Return the (x, y) coordinate for the center point of the cell that contains the specified text.  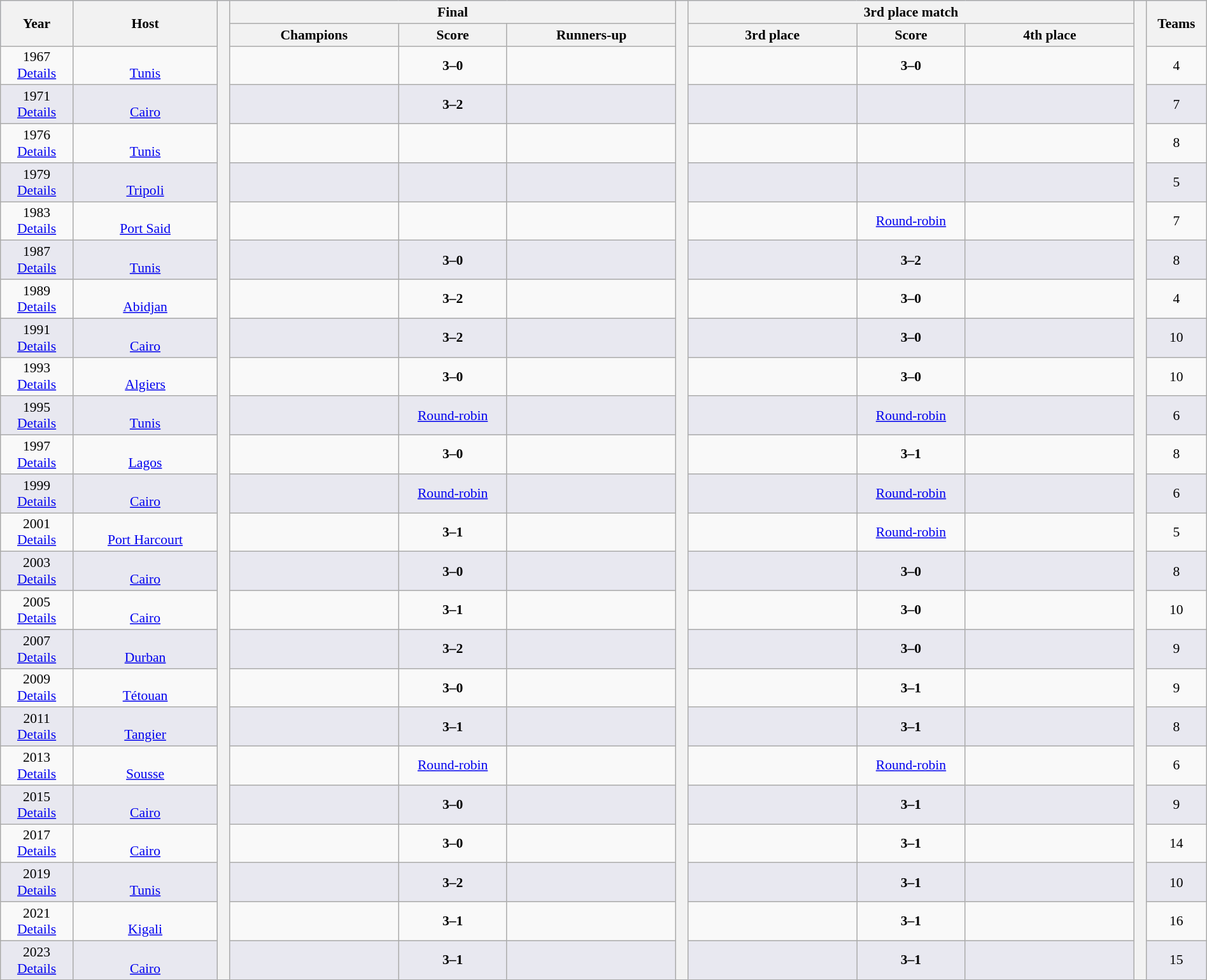
Champions (314, 35)
1993Details (37, 377)
Abidjan (145, 299)
2003Details (37, 571)
Year (37, 23)
2019Details (37, 882)
1967Details (37, 65)
2009Details (37, 687)
1971Details (37, 104)
Port Said (145, 221)
Runners-up (591, 35)
1991Details (37, 337)
2005Details (37, 610)
Port Harcourt (145, 532)
2011Details (37, 727)
1979Details (37, 182)
Tétouan (145, 687)
2015Details (37, 804)
2017Details (37, 844)
2023Details (37, 960)
1983Details (37, 221)
Host (145, 23)
Teams (1176, 23)
1997Details (37, 454)
3rd place (773, 35)
Lagos (145, 454)
3rd place match (912, 12)
2007Details (37, 649)
2013Details (37, 766)
1995Details (37, 416)
Final (453, 12)
Algiers (145, 377)
1976Details (37, 144)
Sousse (145, 766)
4th place (1049, 35)
Tripoli (145, 182)
Tangier (145, 727)
1987Details (37, 260)
15 (1176, 960)
1999Details (37, 494)
1989Details (37, 299)
14 (1176, 844)
Kigali (145, 921)
Durban (145, 649)
2001Details (37, 532)
2021Details (37, 921)
16 (1176, 921)
